Output the [X, Y] coordinate of the center of the cell containing the given text.  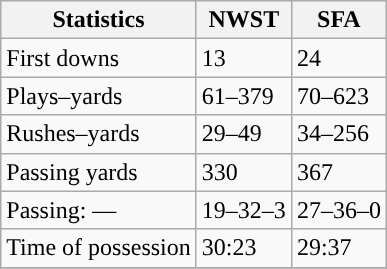
34–256 [338, 134]
19–32–3 [244, 210]
Plays–yards [99, 96]
29:37 [338, 248]
27–36–0 [338, 210]
NWST [244, 20]
30:23 [244, 248]
24 [338, 58]
367 [338, 172]
330 [244, 172]
First downs [99, 58]
13 [244, 58]
SFA [338, 20]
Passing: –– [99, 210]
70–623 [338, 96]
Time of possession [99, 248]
Rushes–yards [99, 134]
29–49 [244, 134]
Passing yards [99, 172]
61–379 [244, 96]
Statistics [99, 20]
